Scan for the cell matching the given text and deliver its [x, y] coordinate at center. 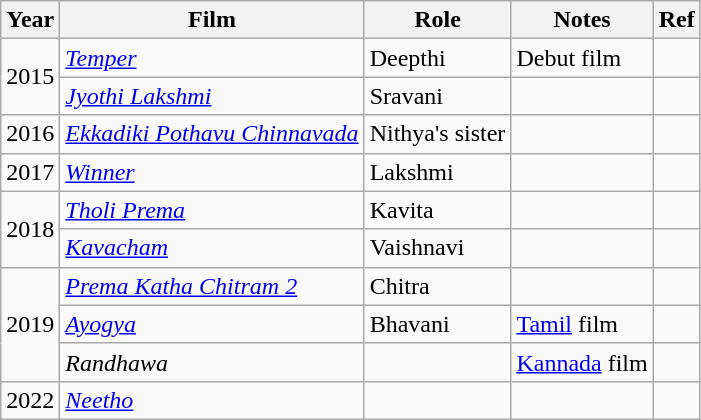
Neetho [212, 400]
Bhavani [438, 324]
Debut film [582, 58]
Tholi Prema [212, 210]
Year [30, 20]
Chitra [438, 286]
Kavita [438, 210]
Winner [212, 172]
Deepthi [438, 58]
Role [438, 20]
Ayogya [212, 324]
Ekkadiki Pothavu Chinnavada [212, 134]
Lakshmi [438, 172]
Jyothi Lakshmi [212, 96]
2016 [30, 134]
2015 [30, 77]
Vaishnavi [438, 248]
2022 [30, 400]
Randhawa [212, 362]
Kavacham [212, 248]
Nithya's sister [438, 134]
Sravani [438, 96]
2018 [30, 229]
Prema Katha Chitram 2 [212, 286]
Tamil film [582, 324]
2019 [30, 324]
Film [212, 20]
2017 [30, 172]
Ref [676, 20]
Kannada film [582, 362]
Notes [582, 20]
Temper [212, 58]
